Locate the cell with the specified text and output its [x, y] center coordinate. 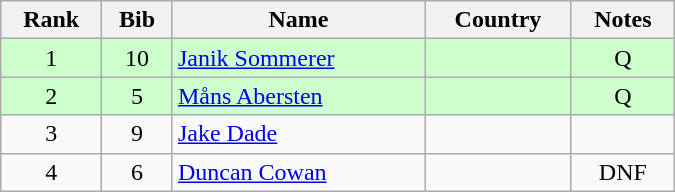
Country [498, 20]
6 [138, 172]
DNF [622, 172]
Janik Sommerer [298, 58]
4 [52, 172]
9 [138, 134]
Jake Dade [298, 134]
Måns Abersten [298, 96]
Rank [52, 20]
Name [298, 20]
1 [52, 58]
Duncan Cowan [298, 172]
5 [138, 96]
3 [52, 134]
Notes [622, 20]
Bib [138, 20]
2 [52, 96]
10 [138, 58]
